Determine the [X, Y] coordinate at the center of the cell enclosing the given text.  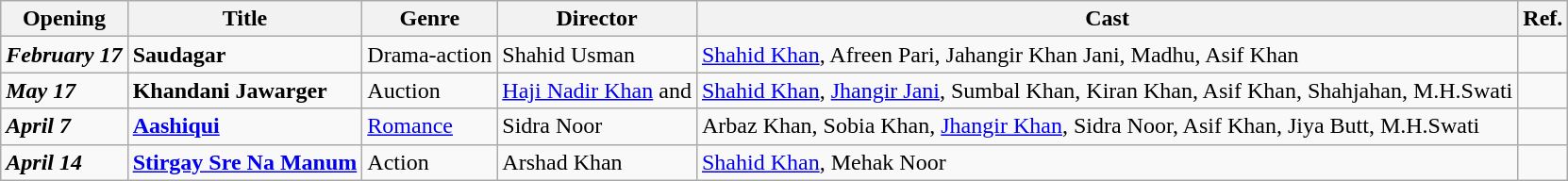
Drama-action [430, 55]
Saudagar [245, 55]
Shahid Khan, Afreen Pari, Jahangir Khan Jani, Madhu, Asif Khan [1107, 55]
May 17 [64, 90]
Genre [430, 19]
Shahid Khan, Mehak Noor [1107, 162]
February 17 [64, 55]
Shahid Usman [597, 55]
Ref. [1543, 19]
Romance [430, 126]
Auction [430, 90]
Haji Nadir Khan and [597, 90]
Cast [1107, 19]
Shahid Khan, Jhangir Jani, Sumbal Khan, Kiran Khan, Asif Khan, Shahjahan, M.H.Swati [1107, 90]
Arshad Khan [597, 162]
Director [597, 19]
Aashiqui [245, 126]
April 7 [64, 126]
Opening [64, 19]
Stirgay Sre Na Manum [245, 162]
April 14 [64, 162]
Khandani Jawarger [245, 90]
Arbaz Khan, Sobia Khan, Jhangir Khan, Sidra Noor, Asif Khan, Jiya Butt, M.H.Swati [1107, 126]
Action [430, 162]
Title [245, 19]
Sidra Noor [597, 126]
